Return the (X, Y) coordinate for the center point of the cell that contains the specified text.  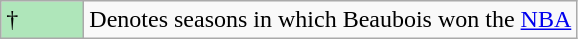
Denotes seasons in which Beaubois won the NBA (330, 20)
† (42, 20)
